Determine the [x, y] coordinate at the center of the cell enclosing the given text.  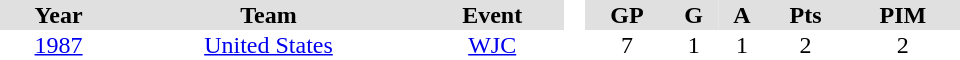
7 [626, 45]
Event [492, 15]
GP [626, 15]
Pts [805, 15]
WJC [492, 45]
1987 [58, 45]
United States [268, 45]
G [694, 15]
Year [58, 15]
A [742, 15]
PIM [903, 15]
Team [268, 15]
